Pinpoint the cell where the given text exists, returning its [x, y] midpoint coordinate. 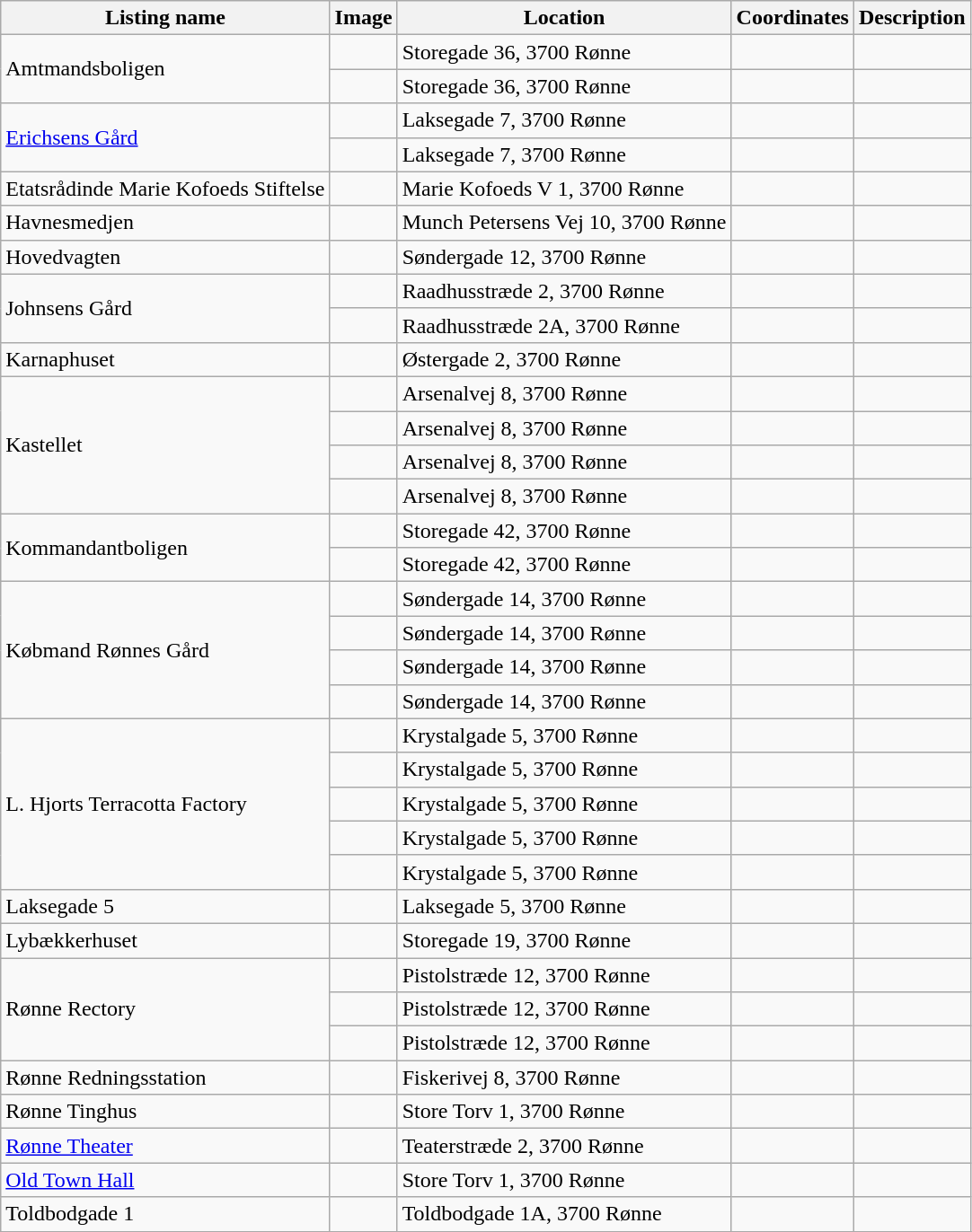
Hovedvagten [165, 257]
Image [363, 18]
Munch Petersens Vej 10, 3700 Rønne [564, 223]
Marie Kofoeds V 1, 3700 Rønne [564, 189]
Østergade 2, 3700 Rønne [564, 359]
Rønne Theater [165, 1146]
Location [564, 18]
Rønne Rectory [165, 1008]
Toldbodgade 1A, 3700 Rønne [564, 1214]
Coordinates [792, 18]
Raadhusstræde 2, 3700 Rønne [564, 291]
Listing name [165, 18]
L. Hjorts Terracotta Factory [165, 804]
Toldbodgade 1 [165, 1214]
Kommandantboligen [165, 548]
Description [912, 18]
Købmand Rønnes Gård [165, 650]
Laksegade 5, 3700 Rønne [564, 906]
Etatsrådinde Marie Kofoeds Stiftelse [165, 189]
Erichsens Gård [165, 137]
Rønne Tinghus [165, 1112]
Amtmandsboligen [165, 69]
Lybækkerhuset [165, 940]
Storegade 19, 3700 Rønne [564, 940]
Søndergade 12, 3700 Rønne [564, 257]
Karnaphuset [165, 359]
Havnesmedjen [165, 223]
Rønne Redningsstation [165, 1078]
Fiskerivej 8, 3700 Rønne [564, 1078]
Laksegade 5 [165, 906]
Kastellet [165, 444]
Old Town Hall [165, 1180]
Raadhusstræde 2A, 3700 Rønne [564, 325]
Johnsens Gård [165, 308]
Teaterstræde 2, 3700 Rønne [564, 1146]
